Detect which cell encompasses the target text, then output its (x, y) center coordinate. 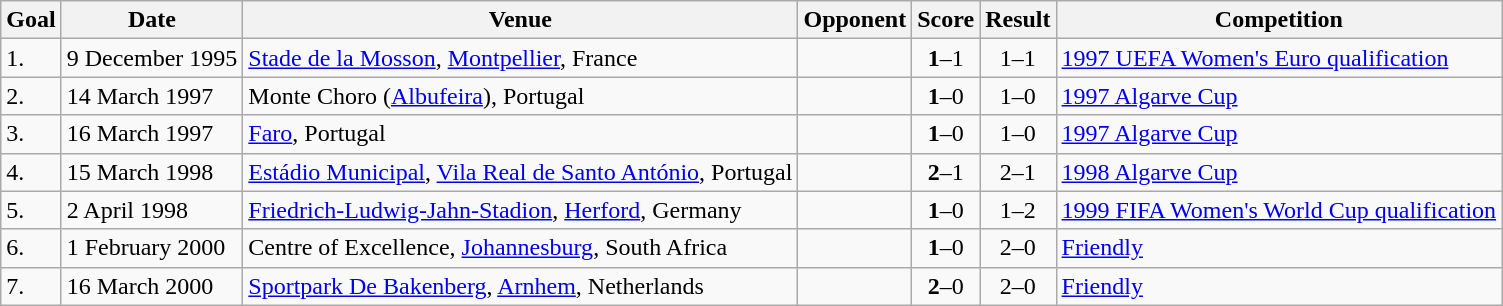
1998 Algarve Cup (1279, 172)
Venue (520, 20)
Friedrich-Ludwig-Jahn-Stadion, Herford, Germany (520, 210)
9 December 1995 (152, 58)
16 March 1997 (152, 134)
Date (152, 20)
Score (946, 20)
15 March 1998 (152, 172)
5. (31, 210)
7. (31, 286)
Sportpark De Bakenberg, Arnhem, Netherlands (520, 286)
1997 UEFA Women's Euro qualification (1279, 58)
Centre of Excellence, Johannesburg, South Africa (520, 248)
4. (31, 172)
14 March 1997 (152, 96)
Opponent (855, 20)
1–2 (1018, 210)
16 March 2000 (152, 286)
1999 FIFA Women's World Cup qualification (1279, 210)
Result (1018, 20)
Goal (31, 20)
Estádio Municipal, Vila Real de Santo António, Portugal (520, 172)
Competition (1279, 20)
1. (31, 58)
1 February 2000 (152, 248)
6. (31, 248)
2 April 1998 (152, 210)
Faro, Portugal (520, 134)
2. (31, 96)
Monte Choro (Albufeira), Portugal (520, 96)
Stade de la Mosson, Montpellier, France (520, 58)
3. (31, 134)
